Identify which cell holds the provided text, then report its (X, Y) central coordinate. 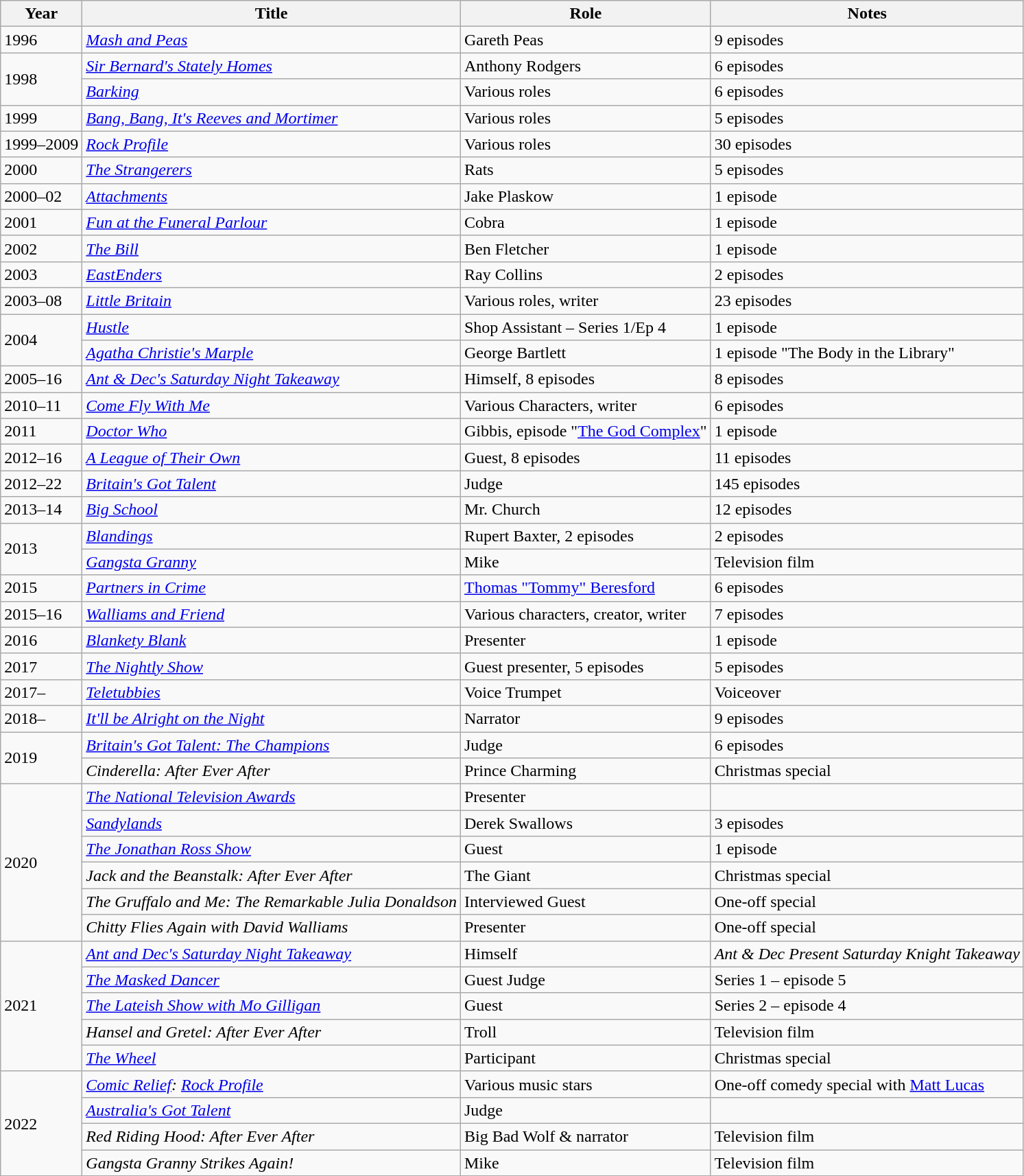
Blankety Blank (272, 640)
Australia's Got Talent (272, 1110)
2017 (41, 666)
The Wheel (272, 1058)
Voiceover (867, 692)
Britain's Got Talent: The Champions (272, 744)
Gangsta Granny Strikes Again! (272, 1163)
2011 (41, 432)
2015–16 (41, 614)
Ant & Dec's Saturday Night Takeaway (272, 379)
The Gruffalo and Me: The Remarkable Julia Donaldson (272, 902)
Hustle (272, 327)
Blandings (272, 536)
2019 (41, 757)
Fun at the Funeral Parlour (272, 222)
2020 (41, 862)
Notes (867, 14)
2000–02 (41, 196)
Rupert Baxter, 2 episodes (586, 536)
A League of Their Own (272, 458)
Narrator (586, 718)
Doctor Who (272, 432)
Come Fly With Me (272, 405)
Year (41, 14)
Guest Judge (586, 980)
Sir Bernard's Stately Homes (272, 66)
Anthony Rodgers (586, 66)
145 episodes (867, 484)
Hansel and Gretel: After Ever After (272, 1032)
Big School (272, 510)
2002 (41, 248)
Rats (586, 170)
The Lateish Show with Mo Gilligan (272, 1006)
Himself (586, 954)
Mr. Church (586, 510)
Comic Relief: Rock Profile (272, 1084)
12 episodes (867, 510)
Gibbis, episode "The God Complex" (586, 432)
Ray Collins (586, 274)
Ant and Dec's Saturday Night Takeaway (272, 954)
Walliams and Friend (272, 614)
7 episodes (867, 614)
2012–22 (41, 484)
1999 (41, 118)
Rock Profile (272, 144)
2016 (41, 640)
Jake Plaskow (586, 196)
Himself, 8 episodes (586, 379)
11 episodes (867, 458)
Attachments (272, 196)
George Bartlett (586, 353)
The Bill (272, 248)
Ant & Dec Present Saturday Knight Takeaway (867, 954)
2018– (41, 718)
Guest presenter, 5 episodes (586, 666)
2003–08 (41, 301)
Sandylands (272, 823)
The National Television Awards (272, 797)
Britain's Got Talent (272, 484)
The Strangerers (272, 170)
1 episode "The Body in the Library" (867, 353)
23 episodes (867, 301)
30 episodes (867, 144)
Various music stars (586, 1084)
Thomas "Tommy" Beresford (586, 588)
Voice Trumpet (586, 692)
2005–16 (41, 379)
Series 2 – episode 4 (867, 1006)
3 episodes (867, 823)
Guest, 8 episodes (586, 458)
The Jonathan Ross Show (272, 849)
Partners in Crime (272, 588)
Red Riding Hood: After Ever After (272, 1136)
Barking (272, 92)
Jack and the Beanstalk: After Ever After (272, 875)
2015 (41, 588)
2022 (41, 1123)
Series 1 – episode 5 (867, 980)
Chitty Flies Again with David Walliams (272, 928)
1999–2009 (41, 144)
The Nightly Show (272, 666)
2004 (41, 340)
Mash and Peas (272, 40)
Little Britain (272, 301)
2010–11 (41, 405)
2013 (41, 549)
The Giant (586, 875)
It'll be Alright on the Night (272, 718)
Derek Swallows (586, 823)
Various roles, writer (586, 301)
Ben Fletcher (586, 248)
Title (272, 14)
EastEnders (272, 274)
Cinderella: After Ever After (272, 771)
Troll (586, 1032)
Agatha Christie's Marple (272, 353)
2013–14 (41, 510)
Various Characters, writer (586, 405)
Participant (586, 1058)
Big Bad Wolf & narrator (586, 1136)
Cobra (586, 222)
Shop Assistant – Series 1/Ep 4 (586, 327)
One-off comedy special with Matt Lucas (867, 1084)
Gangsta Granny (272, 562)
2001 (41, 222)
1996 (41, 40)
Role (586, 14)
1998 (41, 79)
2000 (41, 170)
2021 (41, 1006)
Teletubbies (272, 692)
2003 (41, 274)
2017– (41, 692)
2012–16 (41, 458)
The Masked Dancer (272, 980)
8 episodes (867, 379)
Gareth Peas (586, 40)
Various characters, creator, writer (586, 614)
Bang, Bang, It's Reeves and Mortimer (272, 118)
Interviewed Guest (586, 902)
Prince Charming (586, 771)
